Find where the given text appears and provide that cell's center as (x, y) coordinate. 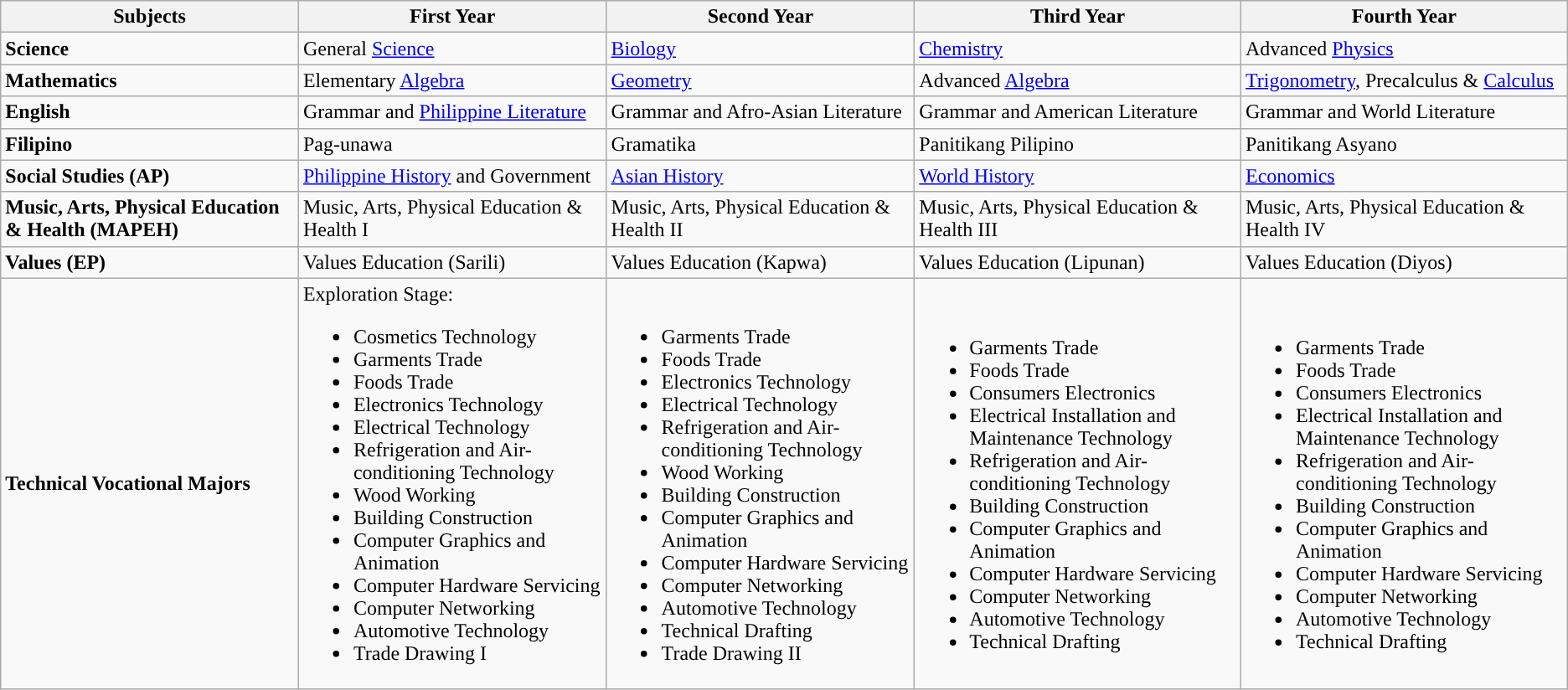
Grammar and Afro-Asian Literature (761, 112)
Pag-unawa (452, 144)
Grammar and American Literature (1078, 112)
Music, Arts, Physical Education & Health II (761, 219)
Music, Arts, Physical Education & Health IV (1404, 219)
Chemistry (1078, 49)
Filipino (150, 144)
Mathematics (150, 80)
Music, Arts, Physical Education & Health III (1078, 219)
Asian History (761, 176)
Economics (1404, 176)
Third Year (1078, 17)
Gramatika (761, 144)
Grammar and World Literature (1404, 112)
Values (EP) (150, 262)
Values Education (Kapwa) (761, 262)
Values Education (Diyos) (1404, 262)
Grammar and Philippine Literature (452, 112)
First Year (452, 17)
Advanced Algebra (1078, 80)
General Science (452, 49)
Technical Vocational Majors (150, 484)
Values Education (Sarili) (452, 262)
Trigonometry, Precalculus & Calculus (1404, 80)
Advanced Physics (1404, 49)
Panitikang Pilipino (1078, 144)
Elementary Algebra (452, 80)
Biology (761, 49)
Subjects (150, 17)
World History (1078, 176)
Values Education (Lipunan) (1078, 262)
Geometry (761, 80)
Social Studies (AP) (150, 176)
Second Year (761, 17)
Fourth Year (1404, 17)
Music, Arts, Physical Education & Health (MAPEH) (150, 219)
Music, Arts, Physical Education & Health I (452, 219)
Science (150, 49)
Philippine History and Government (452, 176)
English (150, 112)
Panitikang Asyano (1404, 144)
